Return the (x, y) coordinate for the center point of the cell that contains the specified text.  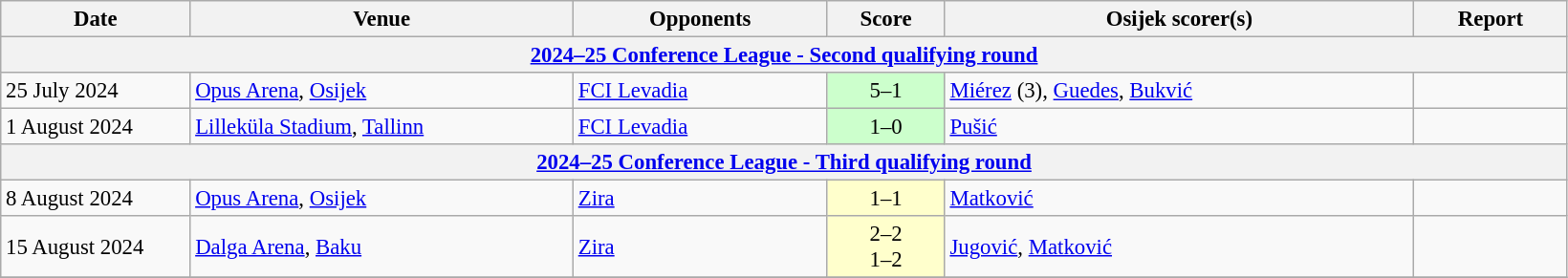
1 August 2024 (96, 127)
1–1 (885, 199)
1–0 (885, 127)
Date (96, 19)
Opponents (700, 19)
2024–25 Conference League - Second qualifying round (784, 55)
8 August 2024 (96, 199)
Score (885, 19)
Dalga Arena, Baku (382, 246)
Jugović, Matković (1180, 246)
Venue (382, 19)
Miérez (3), Guedes, Bukvić (1180, 91)
2–2 1–2 (885, 246)
2024–25 Conference League - Third qualifying round (784, 162)
Pušić (1180, 127)
Report (1492, 19)
Osijek scorer(s) (1180, 19)
Matković (1180, 199)
5–1 (885, 91)
25 July 2024 (96, 91)
15 August 2024 (96, 246)
Lilleküla Stadium, Tallinn (382, 127)
